Provide the [x, y] coordinate of the cell's center where the given text is located.  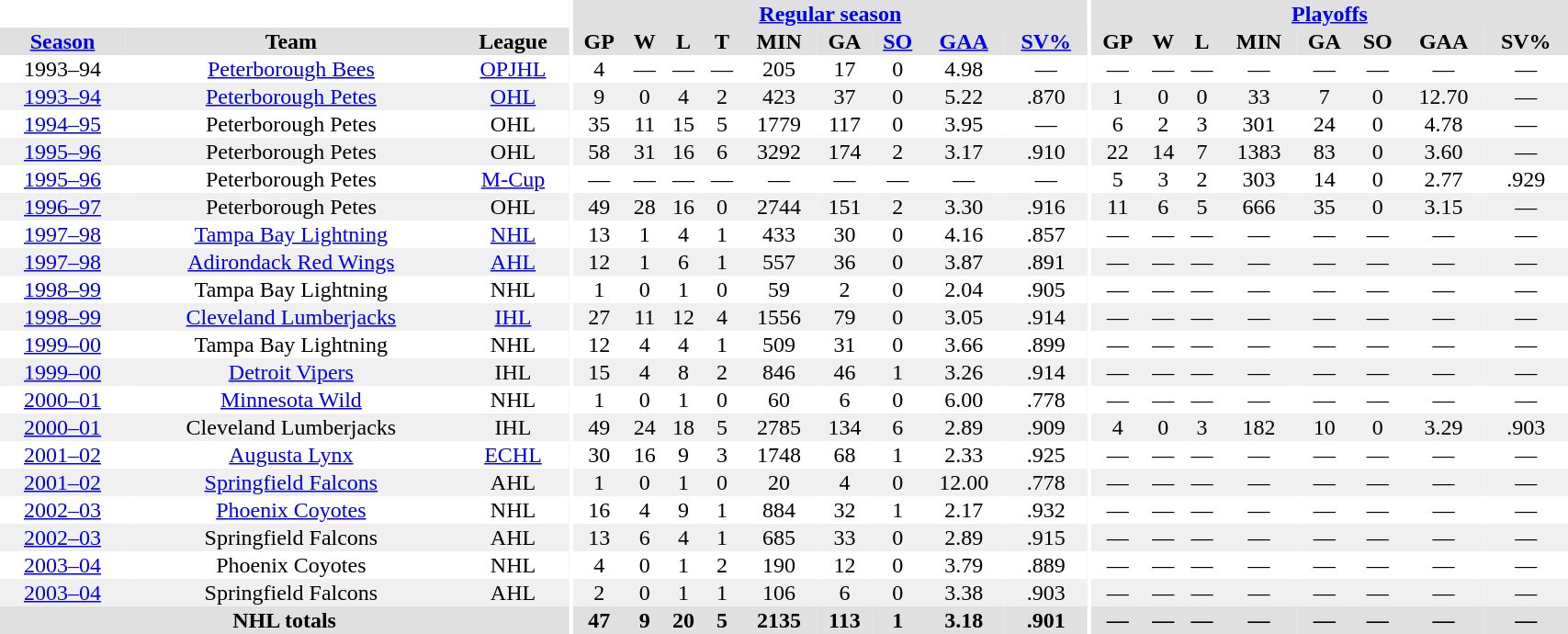
134 [845, 427]
509 [779, 345]
3.17 [964, 152]
3292 [779, 152]
Team [291, 41]
.870 [1046, 96]
106 [779, 593]
2.04 [964, 289]
.915 [1046, 538]
1996–97 [62, 207]
6.00 [964, 400]
3.26 [964, 372]
68 [845, 455]
8 [683, 372]
18 [683, 427]
.889 [1046, 565]
83 [1325, 152]
T [722, 41]
Detroit Vipers [291, 372]
4.16 [964, 234]
113 [845, 620]
1994–95 [62, 124]
4.78 [1444, 124]
3.18 [964, 620]
.891 [1046, 262]
ECHL [513, 455]
1779 [779, 124]
174 [845, 152]
Augusta Lynx [291, 455]
2.17 [964, 510]
2.77 [1444, 179]
666 [1259, 207]
OPJHL [513, 69]
1748 [779, 455]
3.29 [1444, 427]
M-Cup [513, 179]
423 [779, 96]
Season [62, 41]
3.87 [964, 262]
1383 [1259, 152]
303 [1259, 179]
.910 [1046, 152]
NHL totals [285, 620]
3.60 [1444, 152]
3.30 [964, 207]
884 [779, 510]
2785 [779, 427]
.905 [1046, 289]
60 [779, 400]
.932 [1046, 510]
.857 [1046, 234]
.925 [1046, 455]
League [513, 41]
Playoffs [1329, 14]
Peterborough Bees [291, 69]
2135 [779, 620]
10 [1325, 427]
36 [845, 262]
.909 [1046, 427]
22 [1117, 152]
2744 [779, 207]
.901 [1046, 620]
37 [845, 96]
3.15 [1444, 207]
3.05 [964, 317]
32 [845, 510]
3.38 [964, 593]
59 [779, 289]
Adirondack Red Wings [291, 262]
12.70 [1444, 96]
Minnesota Wild [291, 400]
46 [845, 372]
182 [1259, 427]
3.79 [964, 565]
27 [599, 317]
2.33 [964, 455]
12.00 [964, 482]
5.22 [964, 96]
4.98 [964, 69]
79 [845, 317]
1556 [779, 317]
.929 [1526, 179]
3.95 [964, 124]
685 [779, 538]
433 [779, 234]
Regular season [830, 14]
28 [645, 207]
846 [779, 372]
.916 [1046, 207]
190 [779, 565]
.899 [1046, 345]
301 [1259, 124]
557 [779, 262]
205 [779, 69]
151 [845, 207]
3.66 [964, 345]
117 [845, 124]
47 [599, 620]
17 [845, 69]
58 [599, 152]
